Pinpoint the cell where the given text exists, returning its (x, y) midpoint coordinate. 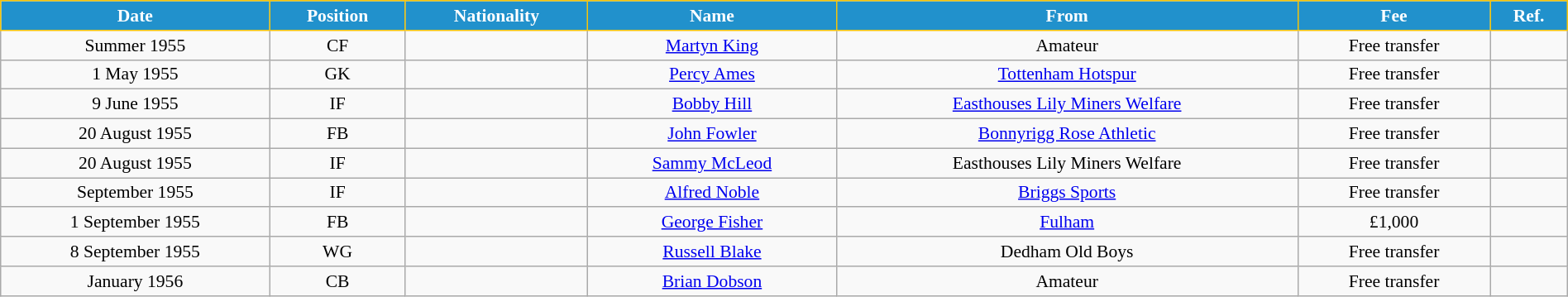
CB (337, 281)
January 1956 (136, 281)
Bonnyrigg Rose Athletic (1067, 134)
Briggs Sports (1067, 193)
Fulham (1067, 223)
John Fowler (713, 134)
Russell Blake (713, 251)
£1,000 (1394, 223)
Nationality (496, 16)
September 1955 (136, 193)
Date (136, 16)
George Fisher (713, 223)
Dedham Old Boys (1067, 251)
Tottenham Hotspur (1067, 74)
Martyn King (713, 46)
8 September 1955 (136, 251)
WG (337, 251)
Position (337, 16)
Fee (1394, 16)
Sammy McLeod (713, 163)
Brian Dobson (713, 281)
GK (337, 74)
Summer 1955 (136, 46)
CF (337, 46)
Alfred Noble (713, 193)
Percy Ames (713, 74)
From (1067, 16)
Name (713, 16)
Bobby Hill (713, 104)
Ref. (1528, 16)
1 September 1955 (136, 223)
9 June 1955 (136, 104)
1 May 1955 (136, 74)
